Locate the cell with the specified text and output its (X, Y) center coordinate. 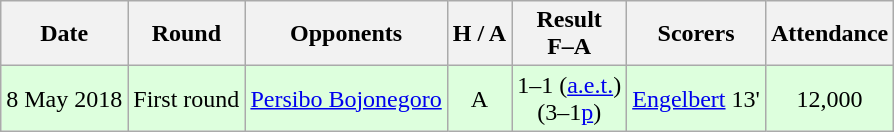
Round (186, 34)
Attendance (829, 34)
First round (186, 98)
8 May 2018 (64, 98)
Date (64, 34)
Scorers (696, 34)
ResultF–A (570, 34)
12,000 (829, 98)
H / A (479, 34)
Opponents (346, 34)
A (479, 98)
1–1 (a.e.t.) (3–1p) (570, 98)
Engelbert 13' (696, 98)
Persibo Bojonegoro (346, 98)
